Find where the given text appears and provide that cell's center as [X, Y] coordinate. 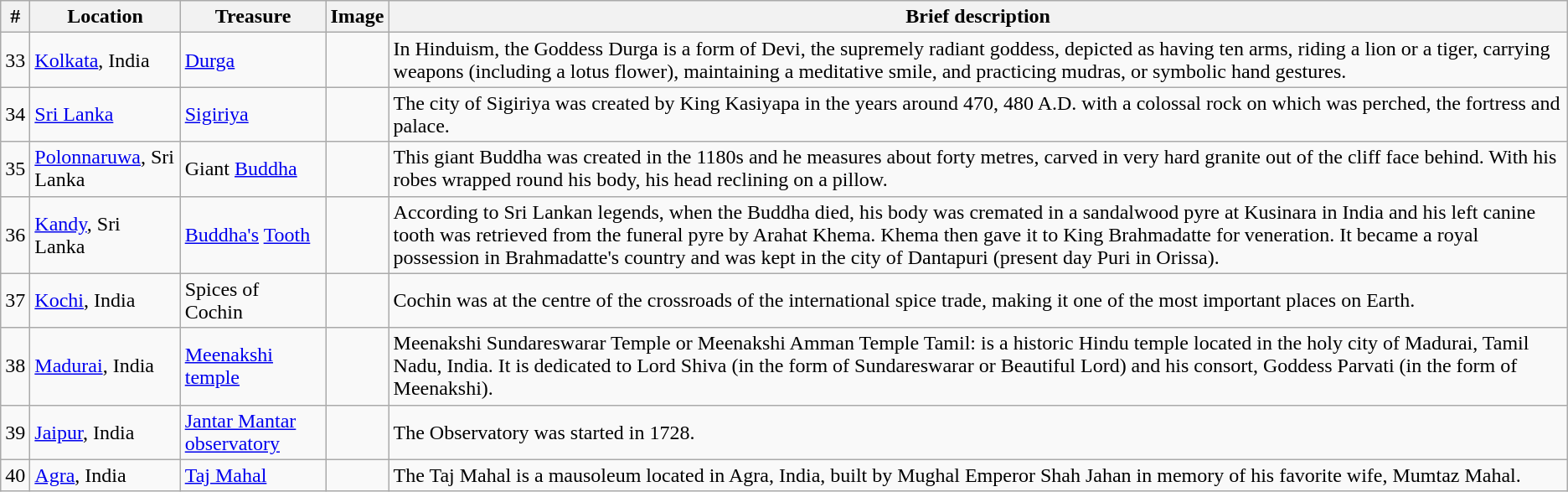
Brief description [978, 17]
Kandy, Sri Lanka [106, 235]
35 [15, 169]
Treasure [253, 17]
Buddha's Tooth [253, 235]
Taj Mahal [253, 475]
Kolkata, India [106, 60]
Spices of Cochin [253, 300]
Durga [253, 60]
37 [15, 300]
34 [15, 114]
The Observatory was started in 1728. [978, 432]
Sri Lanka [106, 114]
40 [15, 475]
Cochin was at the centre of the crossroads of the international spice trade, making it one of the most important places on Earth. [978, 300]
Polonnaruwa, Sri Lanka [106, 169]
# [15, 17]
Giant Buddha [253, 169]
Madurai, India [106, 366]
Kochi, India [106, 300]
The Taj Mahal is a mausoleum located in Agra, India, built by Mughal Emperor Shah Jahan in memory of his favorite wife, Mumtaz Mahal. [978, 475]
39 [15, 432]
Jantar Mantar observatory [253, 432]
Jaipur, India [106, 432]
Meenakshi temple [253, 366]
Image [357, 17]
36 [15, 235]
33 [15, 60]
38 [15, 366]
Agra, India [106, 475]
Location [106, 17]
Sigiriya [253, 114]
